Identify which cell holds the provided text, then report its (x, y) central coordinate. 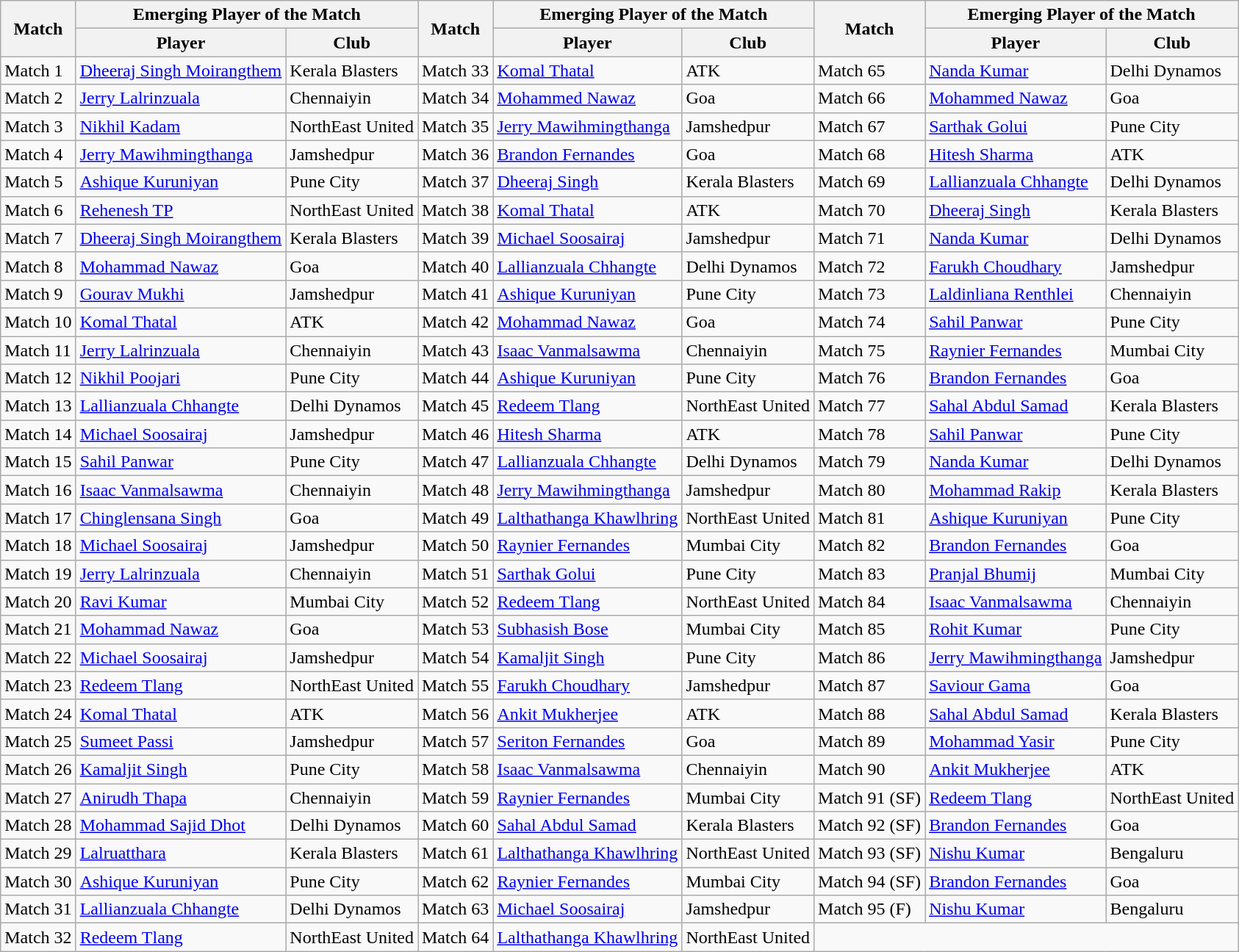
Match 89 (870, 741)
Match 11 (38, 350)
Match 82 (870, 546)
Match 29 (38, 854)
Match 31 (38, 909)
Match 36 (455, 154)
Rehenesh TP (181, 210)
Nikhil Poojari (181, 378)
Match 15 (38, 462)
Match 33 (455, 71)
Match 7 (38, 238)
Match 45 (455, 406)
Match 64 (455, 937)
Match 35 (455, 126)
Match 22 (38, 657)
Match 24 (38, 713)
Match 39 (455, 238)
Match 2 (38, 98)
Match 44 (455, 378)
Match 86 (870, 657)
Match 93 (SF) (870, 854)
Match 8 (38, 266)
Seriton Fernandes (588, 741)
Match 1 (38, 71)
Match 50 (455, 546)
Match 84 (870, 602)
Lalruatthara (181, 854)
Match 4 (38, 154)
Match 62 (455, 881)
Match 73 (870, 294)
Match 30 (38, 881)
Match 52 (455, 602)
Match 67 (870, 126)
Match 68 (870, 154)
Match 42 (455, 322)
Match 9 (38, 294)
Match 49 (455, 518)
Match 38 (455, 210)
Match 61 (455, 854)
Match 66 (870, 98)
Match 16 (38, 490)
Match 46 (455, 434)
Match 53 (455, 630)
Match 32 (38, 937)
Match 69 (870, 182)
Match 14 (38, 434)
Match 10 (38, 322)
Match 63 (455, 909)
Match 88 (870, 713)
Match 77 (870, 406)
Match 79 (870, 462)
Match 76 (870, 378)
Ravi Kumar (181, 602)
Match 94 (SF) (870, 881)
Match 92 (SF) (870, 826)
Match 60 (455, 826)
Laldinliana Renthlei (1016, 294)
Match 3 (38, 126)
Match 48 (455, 490)
Match 70 (870, 210)
Match 95 (F) (870, 909)
Match 65 (870, 71)
Match 26 (38, 769)
Match 43 (455, 350)
Match 87 (870, 685)
Match 55 (455, 685)
Match 13 (38, 406)
Match 17 (38, 518)
Match 37 (455, 182)
Match 90 (870, 769)
Match 59 (455, 797)
Chinglensana Singh (181, 518)
Match 27 (38, 797)
Match 21 (38, 630)
Match 71 (870, 238)
Match 85 (870, 630)
Match 54 (455, 657)
Mohammad Rakip (1016, 490)
Saviour Gama (1016, 685)
Match 81 (870, 518)
Mohammad Yasir (1016, 741)
Match 41 (455, 294)
Match 6 (38, 210)
Match 25 (38, 741)
Match 19 (38, 574)
Match 18 (38, 546)
Match 40 (455, 266)
Match 23 (38, 685)
Subhasish Bose (588, 630)
Sumeet Passi (181, 741)
Match 20 (38, 602)
Match 34 (455, 98)
Match 58 (455, 769)
Mohammad Sajid Dhot (181, 826)
Nikhil Kadam (181, 126)
Match 57 (455, 741)
Match 47 (455, 462)
Anirudh Thapa (181, 797)
Match 56 (455, 713)
Pranjal Bhumij (1016, 574)
Match 51 (455, 574)
Match 75 (870, 350)
Match 28 (38, 826)
Match 12 (38, 378)
Match 78 (870, 434)
Match 74 (870, 322)
Match 72 (870, 266)
Match 5 (38, 182)
Gourav Mukhi (181, 294)
Match 80 (870, 490)
Match 91 (SF) (870, 797)
Match 83 (870, 574)
Rohit Kumar (1016, 630)
